Output the (x, y) coordinate of the center of the cell containing the given text.  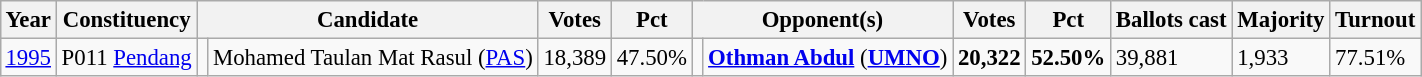
1,933 (1281, 57)
39,881 (1172, 57)
P011 Pendang (126, 57)
77.51% (1376, 57)
Opponent(s) (822, 20)
Constituency (126, 20)
Mohamed Taulan Mat Rasul (PAS) (373, 57)
Majority (1281, 20)
Turnout (1376, 20)
Othman Abdul (UMNO) (828, 57)
20,322 (990, 57)
18,389 (574, 57)
1995 (28, 57)
Candidate (368, 20)
Ballots cast (1172, 20)
Year (28, 20)
52.50% (1068, 57)
47.50% (652, 57)
